Find where the given text appears and provide that cell's center as [X, Y] coordinate. 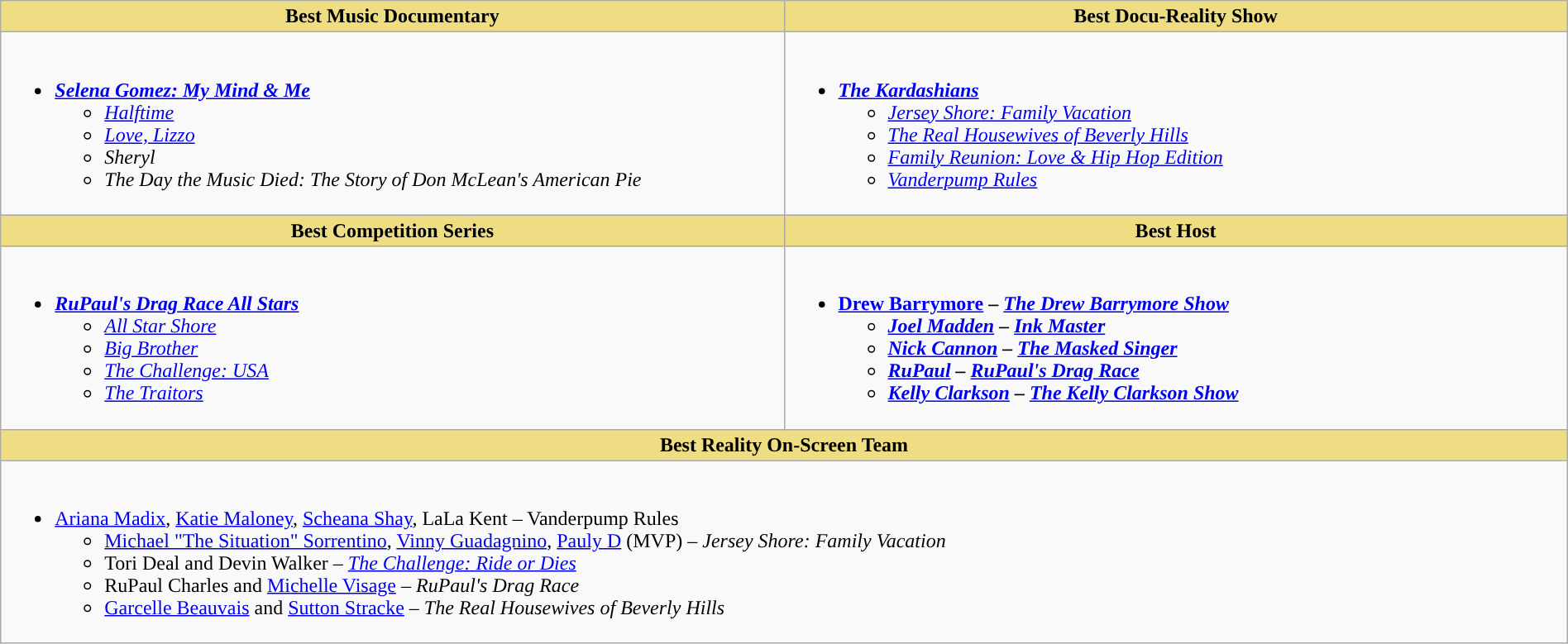
Selena Gomez: My Mind & MeHalftimeLove, LizzoSherylThe Day the Music Died: The Story of Don McLean's American Pie [392, 124]
Best Music Documentary [392, 17]
Best Reality On-Screen Team [784, 445]
Best Docu-Reality Show [1176, 17]
The KardashiansJersey Shore: Family VacationThe Real Housewives of Beverly HillsFamily Reunion: Love & Hip Hop EditionVanderpump Rules [1176, 124]
Best Host [1176, 231]
Best Competition Series [392, 231]
RuPaul's Drag Race All StarsAll Star ShoreBig BrotherThe Challenge: USAThe Traitors [392, 337]
